Scan for the cell matching the given text and deliver its [X, Y] coordinate at center. 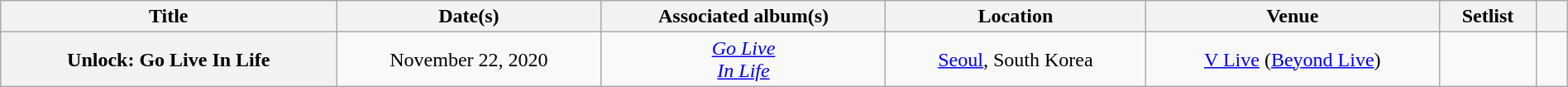
Venue [1293, 17]
Go LiveIn Life [743, 60]
Seoul, South Korea [1016, 60]
Setlist [1489, 17]
Associated album(s) [743, 17]
V Live (Beyond Live) [1293, 60]
Unlock: Go Live In Life [169, 60]
November 22, 2020 [469, 60]
Title [169, 17]
Date(s) [469, 17]
Location [1016, 17]
